Determine the [x, y] coordinate at the center of the cell enclosing the given text.  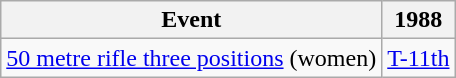
T-11th [418, 58]
Event [192, 20]
1988 [418, 20]
50 metre rifle three positions (women) [192, 58]
